Capture the cell that displays the provided text and extract its [X, Y] central coordinate. 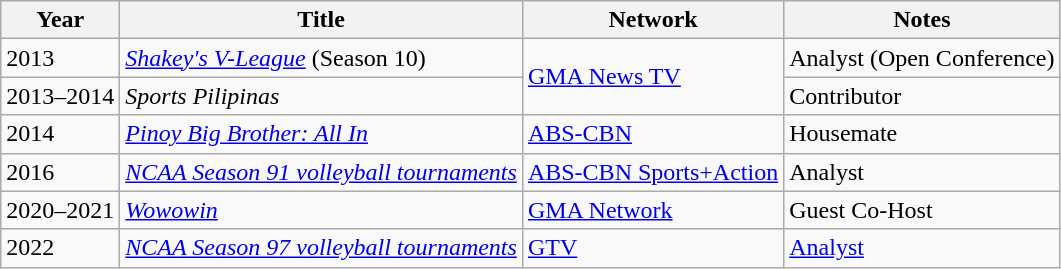
2013–2014 [60, 96]
2016 [60, 172]
ABS-CBN Sports+Action [652, 172]
Guest Co-Host [922, 210]
Sports Pilipinas [322, 96]
2022 [60, 248]
GMA News TV [652, 77]
Analyst (Open Conference) [922, 58]
Contributor [922, 96]
2013 [60, 58]
Network [652, 20]
GMA Network [652, 210]
Notes [922, 20]
Shakey's V-League (Season 10) [322, 58]
2014 [60, 134]
NCAA Season 97 volleyball tournaments [322, 248]
GTV [652, 248]
ABS-CBN [652, 134]
Wowowin [322, 210]
2020–2021 [60, 210]
Title [322, 20]
Pinoy Big Brother: All In [322, 134]
Housemate [922, 134]
NCAA Season 91 volleyball tournaments [322, 172]
Year [60, 20]
